For the text-containing cell, return its midpoint in (X, Y) coordinate format. 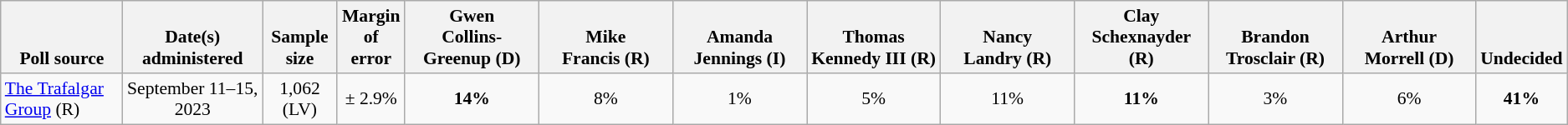
ClaySchexnayder (R) (1142, 37)
Undecided (1522, 37)
1% (739, 98)
MikeFrancis (R) (605, 37)
Date(s)administered (192, 37)
Marginof error (371, 37)
6% (1409, 98)
8% (605, 98)
ArthurMorrell (D) (1409, 37)
Poll source (62, 37)
BrandonTrosclair (R) (1275, 37)
AmandaJennings (I) (739, 37)
NancyLandry (R) (1008, 37)
The Trafalgar Group (R) (62, 98)
GwenCollins-Greenup (D) (472, 37)
September 11–15, 2023 (192, 98)
ThomasKennedy III (R) (874, 37)
14% (472, 98)
Samplesize (300, 37)
3% (1275, 98)
± 2.9% (371, 98)
41% (1522, 98)
1,062 (LV) (300, 98)
5% (874, 98)
